Extract the [x, y] coordinate from the center of the cell holding the provided text.  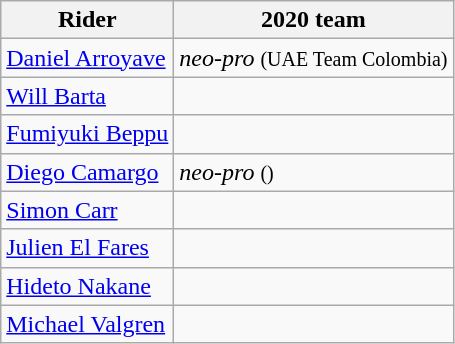
neo-pro (UAE Team Colombia) [314, 58]
Will Barta [88, 96]
Julien El Fares [88, 248]
Michael Valgren [88, 324]
Hideto Nakane [88, 286]
Diego Camargo [88, 172]
Fumiyuki Beppu [88, 134]
Simon Carr [88, 210]
2020 team [314, 20]
Daniel Arroyave [88, 58]
neo-pro () [314, 172]
Rider [88, 20]
